Pinpoint the cell where the given text exists, returning its (x, y) midpoint coordinate. 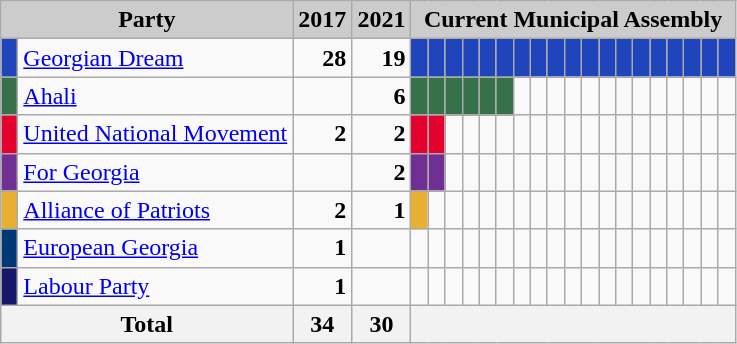
European Georgia (156, 248)
Labour Party (156, 286)
Alliance of Patriots (156, 210)
19 (382, 58)
United National Movement (156, 134)
28 (322, 58)
30 (382, 324)
Ahali (156, 96)
34 (322, 324)
For Georgia (156, 172)
2017 (322, 20)
Georgian Dream (156, 58)
Current Municipal Assembly (573, 20)
2021 (382, 20)
6 (382, 96)
Total (147, 324)
Party (147, 20)
